Provide the [x, y] coordinate of the cell's center where the given text is located.  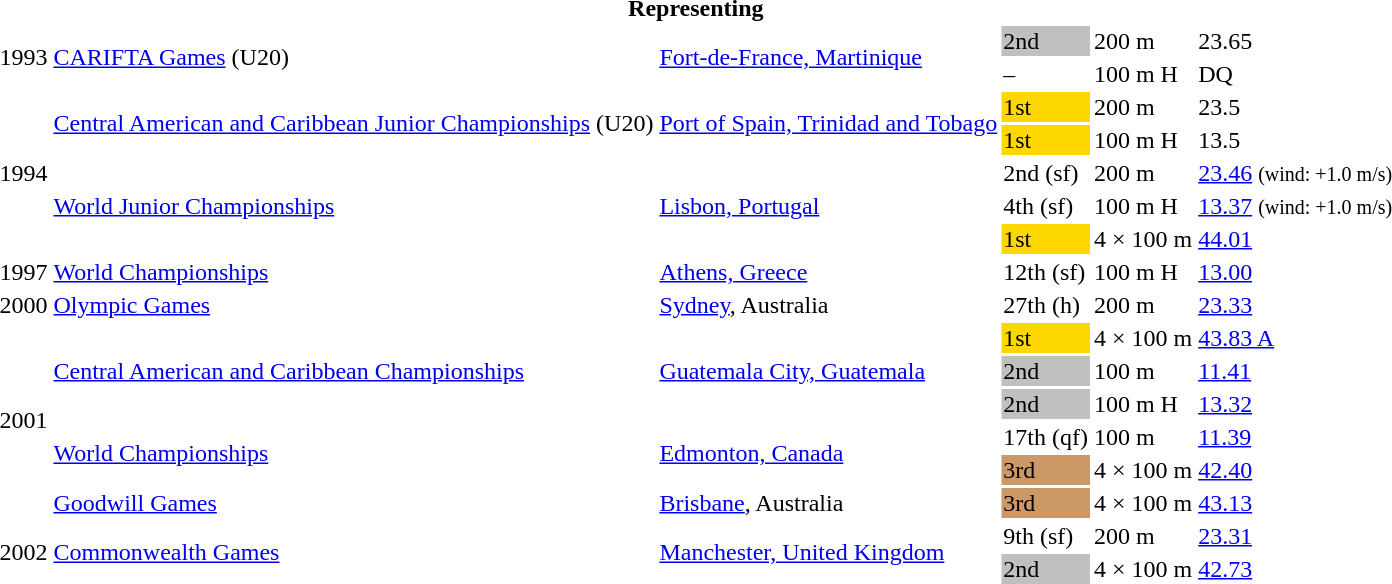
Sydney, Australia [828, 305]
Commonwealth Games [354, 552]
Manchester, United Kingdom [828, 552]
– [1046, 74]
Brisbane, Australia [828, 503]
Central American and Caribbean Championships [354, 371]
Olympic Games [354, 305]
17th (qf) [1046, 437]
Athens, Greece [828, 272]
Guatemala City, Guatemala [828, 371]
World Junior Championships [354, 206]
Edmonton, Canada [828, 454]
Goodwill Games [354, 503]
27th (h) [1046, 305]
CARIFTA Games (U20) [354, 58]
Central American and Caribbean Junior Championships (U20) [354, 124]
Port of Spain, Trinidad and Tobago [828, 124]
Fort-de-France, Martinique [828, 58]
12th (sf) [1046, 272]
4th (sf) [1046, 206]
9th (sf) [1046, 536]
2nd (sf) [1046, 173]
Lisbon, Portugal [828, 206]
